Pinpoint the cell where the given text exists, returning its [x, y] midpoint coordinate. 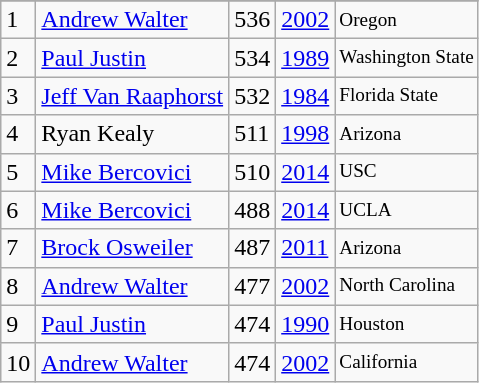
Jeff Van Raaphorst [132, 96]
1 [18, 20]
5 [18, 172]
USC [407, 172]
511 [252, 134]
477 [252, 286]
9 [18, 324]
Oregon [407, 20]
Washington State [407, 58]
Ryan Kealy [132, 134]
2 [18, 58]
7 [18, 248]
487 [252, 248]
1990 [306, 324]
488 [252, 210]
534 [252, 58]
8 [18, 286]
California [407, 362]
3 [18, 96]
4 [18, 134]
UCLA [407, 210]
Brock Osweiler [132, 248]
1989 [306, 58]
North Carolina [407, 286]
536 [252, 20]
2011 [306, 248]
6 [18, 210]
10 [18, 362]
532 [252, 96]
510 [252, 172]
Houston [407, 324]
Florida State [407, 96]
1998 [306, 134]
1984 [306, 96]
